Find where the given text appears and provide that cell's center as (x, y) coordinate. 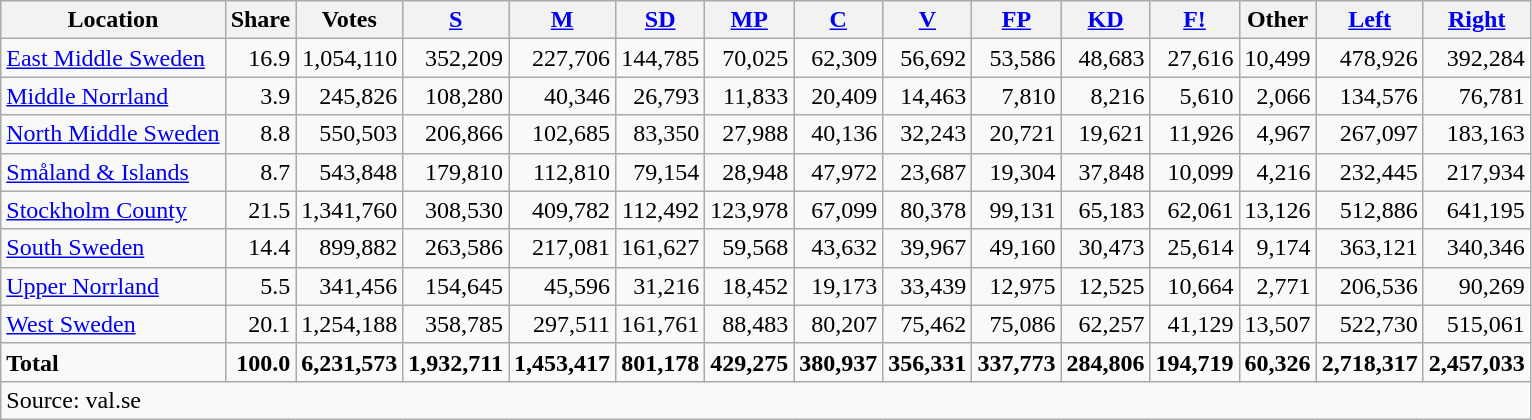
Location (113, 20)
10,499 (1278, 58)
2,066 (1278, 96)
Total (113, 362)
19,621 (1106, 134)
263,586 (456, 248)
20,721 (1016, 134)
65,183 (1106, 210)
18,452 (750, 286)
144,785 (660, 58)
MP (750, 20)
70,025 (750, 58)
6,231,573 (350, 362)
SD (660, 20)
5,610 (1194, 96)
27,988 (750, 134)
11,926 (1194, 134)
62,257 (1106, 324)
194,719 (1194, 362)
49,160 (1016, 248)
352,209 (456, 58)
340,346 (1476, 248)
80,378 (928, 210)
80,207 (838, 324)
FP (1016, 20)
14.4 (260, 248)
8.7 (260, 172)
30,473 (1106, 248)
41,129 (1194, 324)
79,154 (660, 172)
232,445 (1370, 172)
28,948 (750, 172)
V (928, 20)
Votes (350, 20)
Stockholm County (113, 210)
102,685 (562, 134)
1,932,711 (456, 362)
1,254,188 (350, 324)
641,195 (1476, 210)
8,216 (1106, 96)
Upper Norrland (113, 286)
3.9 (260, 96)
206,536 (1370, 286)
19,173 (838, 286)
478,926 (1370, 58)
Right (1476, 20)
108,280 (456, 96)
179,810 (456, 172)
39,967 (928, 248)
267,097 (1370, 134)
801,178 (660, 362)
2,718,317 (1370, 362)
32,243 (928, 134)
88,483 (750, 324)
21.5 (260, 210)
112,492 (660, 210)
2,771 (1278, 286)
23,687 (928, 172)
7,810 (1016, 96)
KD (1106, 20)
183,163 (1476, 134)
206,866 (456, 134)
356,331 (928, 362)
37,848 (1106, 172)
20.1 (260, 324)
13,507 (1278, 324)
284,806 (1106, 362)
45,596 (562, 286)
Source: val.se (766, 400)
Other (1278, 20)
40,136 (838, 134)
12,525 (1106, 286)
12,975 (1016, 286)
16.9 (260, 58)
C (838, 20)
43,632 (838, 248)
297,511 (562, 324)
100.0 (260, 362)
429,275 (750, 362)
409,782 (562, 210)
217,934 (1476, 172)
392,284 (1476, 58)
76,781 (1476, 96)
543,848 (350, 172)
56,692 (928, 58)
515,061 (1476, 324)
59,568 (750, 248)
East Middle Sweden (113, 58)
33,439 (928, 286)
522,730 (1370, 324)
10,099 (1194, 172)
112,810 (562, 172)
West Sweden (113, 324)
161,627 (660, 248)
60,326 (1278, 362)
380,937 (838, 362)
27,616 (1194, 58)
13,126 (1278, 210)
South Sweden (113, 248)
31,216 (660, 286)
14,463 (928, 96)
8.8 (260, 134)
308,530 (456, 210)
154,645 (456, 286)
161,761 (660, 324)
F! (1194, 20)
Left (1370, 20)
40,346 (562, 96)
337,773 (1016, 362)
90,269 (1476, 286)
1,054,110 (350, 58)
9,174 (1278, 248)
512,886 (1370, 210)
75,086 (1016, 324)
20,409 (838, 96)
Share (260, 20)
550,503 (350, 134)
75,462 (928, 324)
2,457,033 (1476, 362)
48,683 (1106, 58)
363,121 (1370, 248)
26,793 (660, 96)
899,882 (350, 248)
99,131 (1016, 210)
Småland & Islands (113, 172)
1,453,417 (562, 362)
47,972 (838, 172)
1,341,760 (350, 210)
Middle Norrland (113, 96)
245,826 (350, 96)
123,978 (750, 210)
S (456, 20)
10,664 (1194, 286)
4,216 (1278, 172)
5.5 (260, 286)
25,614 (1194, 248)
North Middle Sweden (113, 134)
62,309 (838, 58)
227,706 (562, 58)
M (562, 20)
11,833 (750, 96)
67,099 (838, 210)
358,785 (456, 324)
19,304 (1016, 172)
53,586 (1016, 58)
62,061 (1194, 210)
4,967 (1278, 134)
341,456 (350, 286)
217,081 (562, 248)
134,576 (1370, 96)
83,350 (660, 134)
